Return the (X, Y) coordinate for the center point of the cell that contains the specified text.  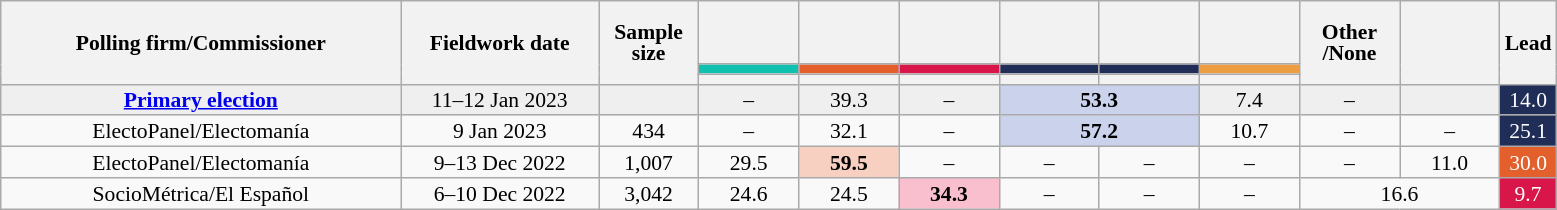
Other/None (1349, 42)
6–10 Dec 2022 (500, 194)
29.5 (749, 162)
10.7 (1249, 132)
11–12 Jan 2023 (500, 100)
Primary election (201, 100)
9–13 Dec 2022 (500, 162)
3,042 (648, 194)
14.0 (1528, 100)
53.3 (1099, 100)
9 Jan 2023 (500, 132)
16.6 (1399, 194)
25.1 (1528, 132)
Fieldwork date (500, 42)
59.5 (849, 162)
Polling firm/Commissioner (201, 42)
SocioMétrica/El Español (201, 194)
24.6 (749, 194)
434 (648, 132)
34.3 (949, 194)
Lead (1528, 42)
57.2 (1099, 132)
Sample size (648, 42)
11.0 (1450, 162)
32.1 (849, 132)
39.3 (849, 100)
1,007 (648, 162)
7.4 (1249, 100)
9.7 (1528, 194)
24.5 (849, 194)
30.0 (1528, 162)
